Return the (X, Y) coordinate for the center point of the cell that contains the specified text.  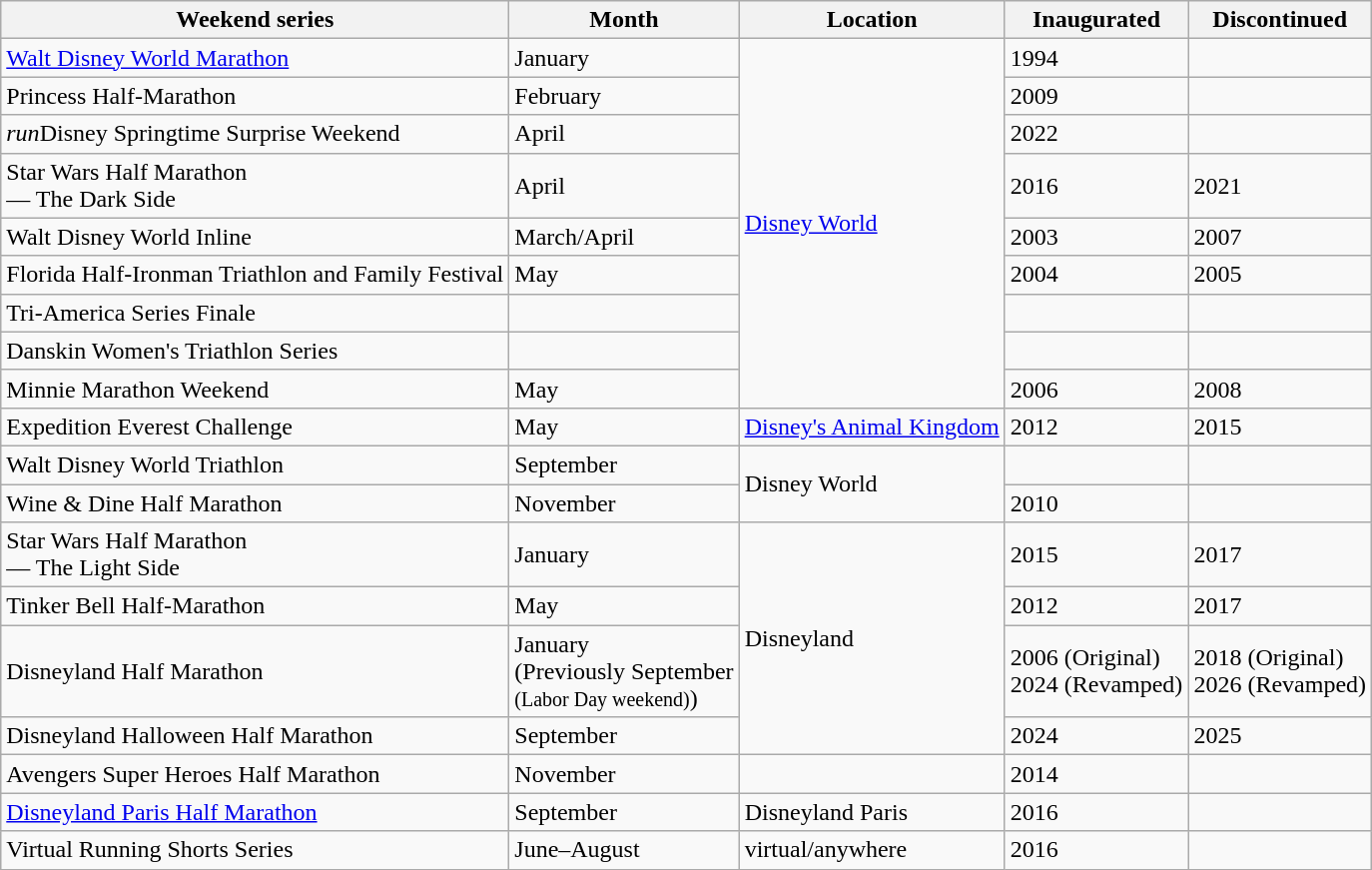
Disneyland Paris Half Marathon (256, 812)
2014 (1096, 774)
2021 (1280, 186)
Disneyland Paris (872, 812)
2006 (Original)2024 (Revamped) (1096, 671)
Location (872, 20)
Disneyland (872, 639)
Disneyland Halloween Half Marathon (256, 736)
2010 (1096, 502)
Inaugurated (1096, 20)
Walt Disney World Inline (256, 237)
Princess Half-Marathon (256, 96)
2005 (1280, 275)
Virtual Running Shorts Series (256, 850)
1994 (1096, 58)
Danskin Women's Triathlon Series (256, 351)
Minnie Marathon Weekend (256, 389)
Walt Disney World Triathlon (256, 464)
Tri-America Series Finale (256, 313)
Disneyland Half Marathon (256, 671)
Wine & Dine Half Marathon (256, 502)
2022 (1096, 134)
Star Wars Half Marathon— The Light Side (256, 555)
2006 (1096, 389)
2018 (Original)2026 (Revamped) (1280, 671)
Star Wars Half Marathon— The Dark Side (256, 186)
Disney's Animal Kingdom (872, 427)
February (624, 96)
runDisney Springtime Surprise Weekend (256, 134)
2004 (1096, 275)
2008 (1280, 389)
2025 (1280, 736)
March/April (624, 237)
Florida Half-Ironman Triathlon and Family Festival (256, 275)
Weekend series (256, 20)
Avengers Super Heroes Half Marathon (256, 774)
2024 (1096, 736)
2009 (1096, 96)
January(Previously September(Labor Day weekend)) (624, 671)
Expedition Everest Challenge (256, 427)
Discontinued (1280, 20)
June–August (624, 850)
Walt Disney World Marathon (256, 58)
Tinker Bell Half-Marathon (256, 606)
2003 (1096, 237)
2007 (1280, 237)
Month (624, 20)
virtual/anywhere (872, 850)
